Provide the (x, y) coordinate of the cell's center where the given text is located.  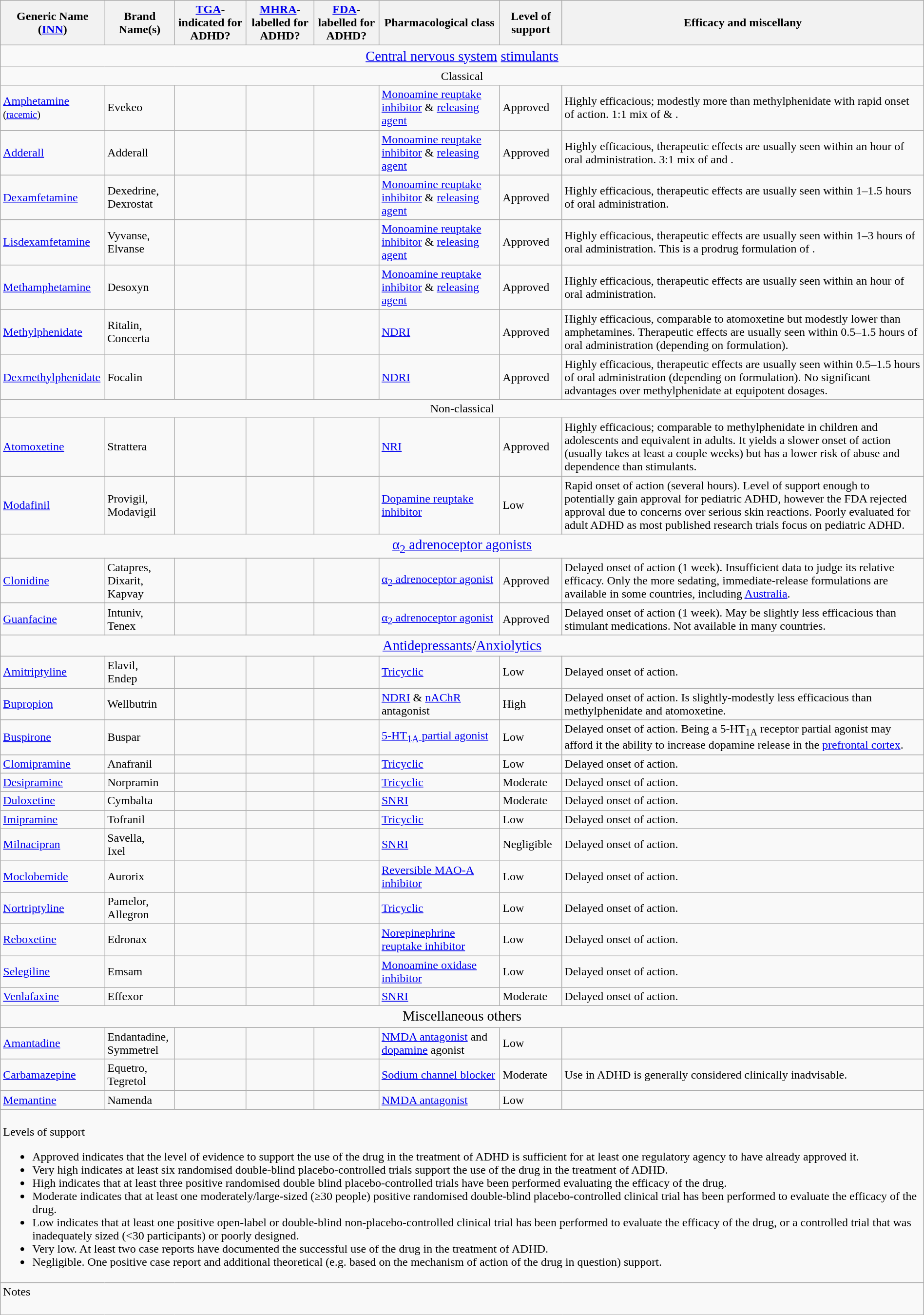
5-HT1A partial agonist (439, 737)
Anafranil (140, 764)
Negligible (531, 844)
Bupropion (53, 704)
Reversible MAO-A inhibitor (439, 876)
Use in ADHD is generally considered clinically inadvisable. (743, 1075)
Elavil,Endep (140, 673)
Nortriptyline (53, 908)
Miscellaneous others (462, 1017)
Catapres,Dixarit,Kapvay (140, 580)
Ritalin,Concerta (140, 332)
NDRI & nAChR antagonist (439, 704)
Carbamazepine (53, 1075)
Desoxyn (140, 287)
Amphetamine(racemic) (53, 108)
Highly efficacious, therapeutic effects are usually seen within 1–1.5 hours of oral administration. (743, 197)
Delayed onset of action. Is slightly-modestly less efficacious than methylphenidate and atomoxetine. (743, 704)
Wellbutrin (140, 704)
Milnacipran (53, 844)
Namenda (140, 1100)
Lisdexamfetamine (53, 242)
Moclobemide (53, 876)
Vyvanse,Elvanse (140, 242)
FDA-labelled for ADHD? (346, 23)
Generic Name (INN) (53, 23)
α2 adrenoceptor agonists (462, 546)
Evekeo (140, 108)
Highly efficacious, therapeutic effects are usually seen within 1–3 hours of oral administration. This is a prodrug formulation of . (743, 242)
Equetro,Tegretol (140, 1075)
NRI (439, 446)
TGA-indicated for ADHD? (210, 23)
Highly efficacious, therapeutic effects are usually seen within an hour of oral administration. 3:1 mix of and . (743, 153)
Monoamine oxidase inhibitor (439, 972)
Sodium channel blocker (439, 1075)
Intuniv,Tenex (140, 619)
Dexedrine,Dexrostat (140, 197)
MHRA-labelled for ADHD? (280, 23)
Pharmacological class (439, 23)
Level of support (531, 23)
Amitriptyline (53, 673)
Norepinephrine reuptake inhibitor (439, 940)
Dopamine reuptake inhibitor (439, 505)
Buspirone (53, 737)
Norpramin (140, 782)
Desipramine (53, 782)
Guanfacine (53, 619)
Methylphenidate (53, 332)
Dexmethylphenidate (53, 377)
Modafinil (53, 505)
Edronax (140, 940)
Cymbalta (140, 801)
High (531, 704)
Delayed onset of action. Being a 5-HT1A receptor partial agonist may afford it the ability to increase dopamine release in the prefrontal cortex. (743, 737)
Highly efficacious, therapeutic effects are usually seen within an hour of oral administration. (743, 287)
Highly efficacious; modestly more than methylphenidate with rapid onset of action. 1:1 mix of & . (743, 108)
Amantadine (53, 1043)
Savella,Ixel (140, 844)
Efficacy and miscellany (743, 23)
Clonidine (53, 580)
Pamelor,Allegron (140, 908)
Methamphetamine (53, 287)
Classical (462, 76)
Provigil,Modavigil (140, 505)
Imipramine (53, 819)
Tofranil (140, 819)
Strattera (140, 446)
Buspar (140, 737)
Brand Name(s) (140, 23)
Delayed onset of action (1 week). May be slightly less efficacious than stimulant medications. Not available in many countries. (743, 619)
Clomipramine (53, 764)
Non-classical (462, 408)
Atomoxetine (53, 446)
Emsam (140, 972)
Venlafaxine (53, 997)
NMDA antagonist and dopamine agonist (439, 1043)
Duloxetine (53, 801)
Aurorix (140, 876)
Dexamfetamine (53, 197)
NMDA antagonist (439, 1100)
Focalin (140, 377)
Notes (462, 1298)
Effexor (140, 997)
Endantadine,Symmetrel (140, 1043)
Antidepressants/Anxiolytics (462, 645)
Selegiline (53, 972)
Central nervous system stimulants (462, 56)
Memantine (53, 1100)
Reboxetine (53, 940)
